Find where the given text appears and provide that cell's center as (x, y) coordinate. 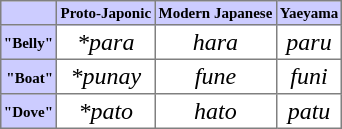
Modern Japanese (216, 13)
Proto-Japonic (106, 13)
funi (309, 76)
paru (309, 42)
*punay (106, 76)
patu (309, 111)
fune (216, 76)
"Dove" (28, 111)
Yaeyama (309, 13)
"Boat" (28, 76)
*pato (106, 111)
"Belly" (28, 42)
hara (216, 42)
hato (216, 111)
*para (106, 42)
